Find where the given text appears and provide that cell's center as (x, y) coordinate. 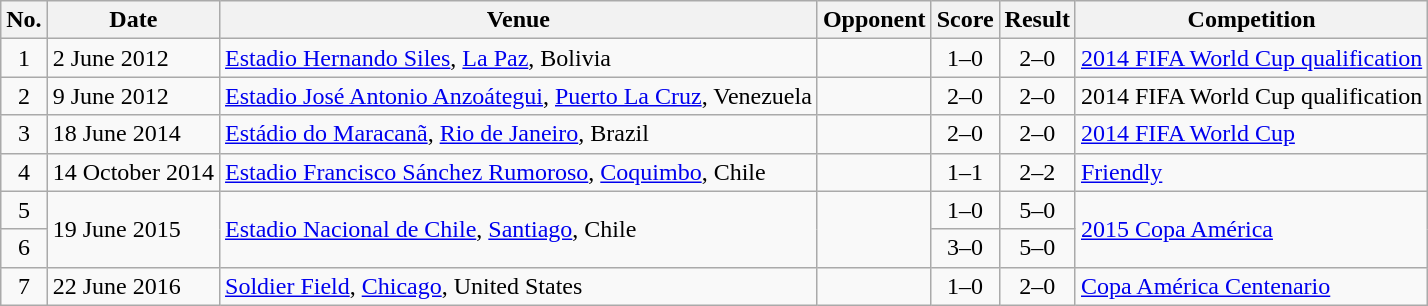
19 June 2015 (133, 229)
2014 FIFA World Cup (1251, 134)
1–1 (965, 172)
Estádio do Maracanã, Rio de Janeiro, Brazil (519, 134)
3 (24, 134)
7 (24, 286)
2015 Copa América (1251, 229)
5 (24, 210)
Result (1037, 20)
9 June 2012 (133, 96)
Friendly (1251, 172)
Estadio José Antonio Anzoátegui, Puerto La Cruz, Venezuela (519, 96)
Soldier Field, Chicago, United States (519, 286)
Date (133, 20)
18 June 2014 (133, 134)
Opponent (874, 20)
6 (24, 248)
14 October 2014 (133, 172)
Competition (1251, 20)
1 (24, 58)
3–0 (965, 248)
Estadio Nacional de Chile, Santiago, Chile (519, 229)
2–2 (1037, 172)
2 June 2012 (133, 58)
Estadio Hernando Siles, La Paz, Bolivia (519, 58)
Venue (519, 20)
Score (965, 20)
Copa América Centenario (1251, 286)
22 June 2016 (133, 286)
Estadio Francisco Sánchez Rumoroso, Coquimbo, Chile (519, 172)
2 (24, 96)
No. (24, 20)
4 (24, 172)
